Capture the cell that displays the provided text and extract its (X, Y) central coordinate. 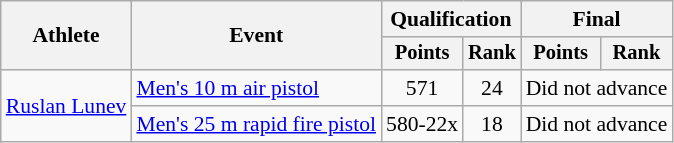
Athlete (66, 36)
18 (492, 124)
Men's 10 m air pistol (256, 88)
Ruslan Lunev (66, 106)
580-22x (422, 124)
Men's 25 m rapid fire pistol (256, 124)
Event (256, 36)
Qualification (451, 19)
24 (492, 88)
571 (422, 88)
Final (597, 19)
